Determine the [X, Y] coordinate at the center of the cell enclosing the given text.  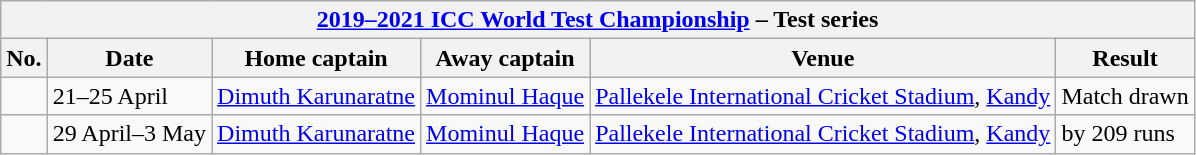
29 April–3 May [129, 134]
Date [129, 58]
Home captain [316, 58]
No. [24, 58]
Match drawn [1125, 96]
Result [1125, 58]
2019–2021 ICC World Test Championship – Test series [598, 20]
by 209 runs [1125, 134]
Venue [823, 58]
Away captain [506, 58]
21–25 April [129, 96]
